Scan for the cell matching the given text and deliver its [x, y] coordinate at center. 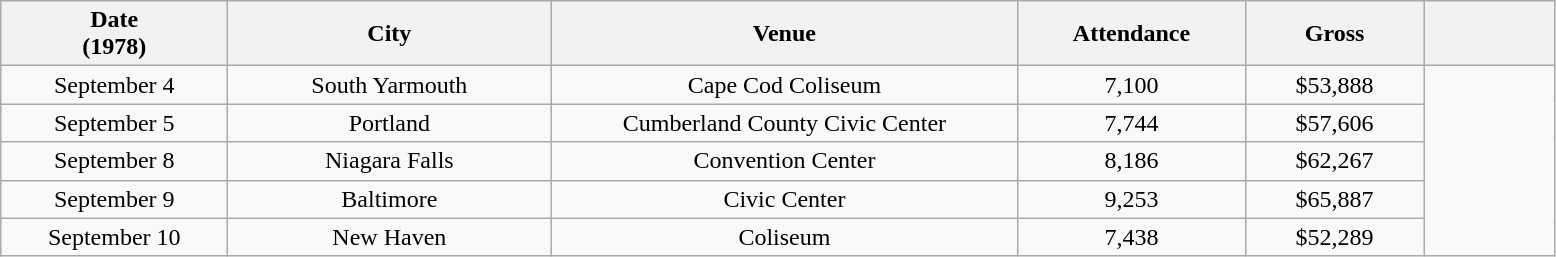
Venue [784, 34]
$57,606 [1334, 123]
Portland [390, 123]
Niagara Falls [390, 161]
7,100 [1132, 85]
$52,289 [1334, 237]
September 4 [114, 85]
South Yarmouth [390, 85]
September 8 [114, 161]
Date(1978) [114, 34]
New Haven [390, 237]
9,253 [1132, 199]
Gross [1334, 34]
Baltimore [390, 199]
$62,267 [1334, 161]
Attendance [1132, 34]
7,438 [1132, 237]
Civic Center [784, 199]
September 5 [114, 123]
7,744 [1132, 123]
Cape Cod Coliseum [784, 85]
$65,887 [1334, 199]
$53,888 [1334, 85]
City [390, 34]
Coliseum [784, 237]
8,186 [1132, 161]
Cumberland County Civic Center [784, 123]
Convention Center [784, 161]
September 10 [114, 237]
September 9 [114, 199]
